Locate the cell with the specified text and output its [X, Y] center coordinate. 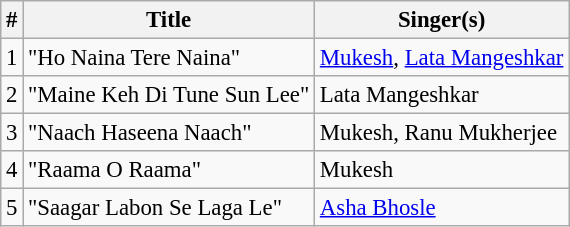
Mukesh, Lata Mangeshkar [442, 58]
"Maine Keh Di Tune Sun Lee" [169, 95]
3 [12, 133]
"Ho Naina Tere Naina" [169, 58]
2 [12, 95]
5 [12, 208]
Title [169, 20]
4 [12, 170]
"Raama O Raama" [169, 170]
Mukesh, Ranu Mukherjee [442, 133]
1 [12, 58]
Lata Mangeshkar [442, 95]
Asha Bhosle [442, 208]
"Saagar Labon Se Laga Le" [169, 208]
Singer(s) [442, 20]
Mukesh [442, 170]
# [12, 20]
"Naach Haseena Naach" [169, 133]
